Pinpoint the cell where the given text exists, returning its [x, y] midpoint coordinate. 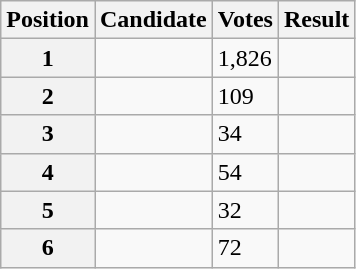
54 [245, 172]
Position [48, 20]
Candidate [153, 20]
32 [245, 210]
Votes [245, 20]
34 [245, 134]
6 [48, 248]
72 [245, 248]
3 [48, 134]
4 [48, 172]
109 [245, 96]
5 [48, 210]
1 [48, 58]
Result [316, 20]
2 [48, 96]
1,826 [245, 58]
